Identify which cell holds the provided text, then report its [x, y] central coordinate. 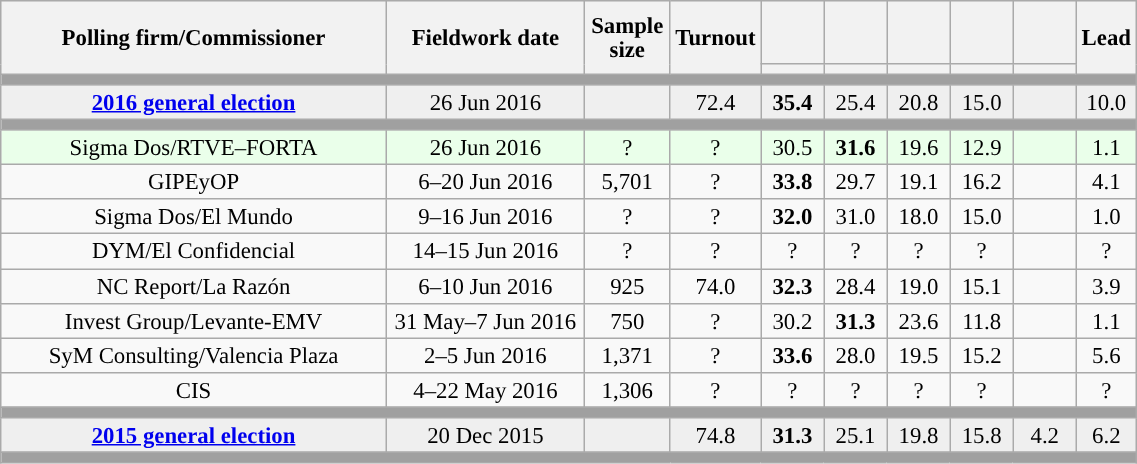
2015 general election [194, 436]
20 Dec 2015 [485, 436]
15.2 [982, 356]
Sample size [627, 38]
74.8 [716, 436]
925 [627, 286]
33.6 [792, 356]
30.5 [792, 148]
19.0 [918, 286]
35.4 [792, 102]
23.6 [918, 320]
29.7 [856, 182]
33.8 [792, 182]
6.2 [1106, 436]
15.1 [982, 286]
19.6 [918, 148]
19.1 [918, 182]
1.0 [1106, 218]
31 May–7 Jun 2016 [485, 320]
2016 general election [194, 102]
SyM Consulting/Valencia Plaza [194, 356]
32.3 [792, 286]
4.1 [1106, 182]
16.2 [982, 182]
1,306 [627, 390]
31.6 [856, 148]
4–22 May 2016 [485, 390]
9–16 Jun 2016 [485, 218]
4.2 [1044, 436]
Lead [1106, 38]
1,371 [627, 356]
28.0 [856, 356]
Invest Group/Levante-EMV [194, 320]
5,701 [627, 182]
14–15 Jun 2016 [485, 252]
25.4 [856, 102]
Sigma Dos/El Mundo [194, 218]
11.8 [982, 320]
15.8 [982, 436]
20.8 [918, 102]
Fieldwork date [485, 38]
5.6 [1106, 356]
6–10 Jun 2016 [485, 286]
18.0 [918, 218]
28.4 [856, 286]
74.0 [716, 286]
31.0 [856, 218]
32.0 [792, 218]
72.4 [716, 102]
6–20 Jun 2016 [485, 182]
CIS [194, 390]
Turnout [716, 38]
10.0 [1106, 102]
19.8 [918, 436]
Sigma Dos/RTVE–FORTA [194, 148]
GIPEyOP [194, 182]
30.2 [792, 320]
25.1 [856, 436]
19.5 [918, 356]
NC Report/La Razón [194, 286]
750 [627, 320]
2–5 Jun 2016 [485, 356]
Polling firm/Commissioner [194, 38]
DYM/El Confidencial [194, 252]
12.9 [982, 148]
3.9 [1106, 286]
